Pinpoint the cell where the given text exists, returning its (X, Y) midpoint coordinate. 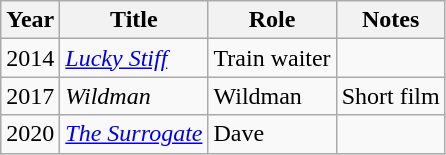
Role (272, 20)
2017 (30, 96)
Train waiter (272, 58)
2020 (30, 134)
Title (134, 20)
Short film (390, 96)
Year (30, 20)
The Surrogate (134, 134)
Dave (272, 134)
Lucky Stiff (134, 58)
Notes (390, 20)
2014 (30, 58)
